Capture the cell that displays the provided text and extract its (x, y) central coordinate. 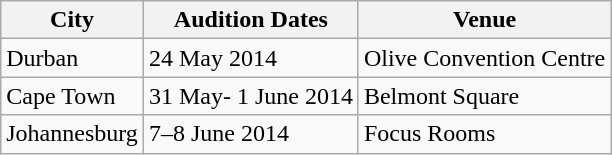
Venue (484, 20)
Audition Dates (250, 20)
7–8 June 2014 (250, 134)
Durban (72, 58)
31 May- 1 June 2014 (250, 96)
Focus Rooms (484, 134)
City (72, 20)
Olive Convention Centre (484, 58)
Belmont Square (484, 96)
Cape Town (72, 96)
24 May 2014 (250, 58)
Johannesburg (72, 134)
